Detect which cell encompasses the target text, then output its (x, y) center coordinate. 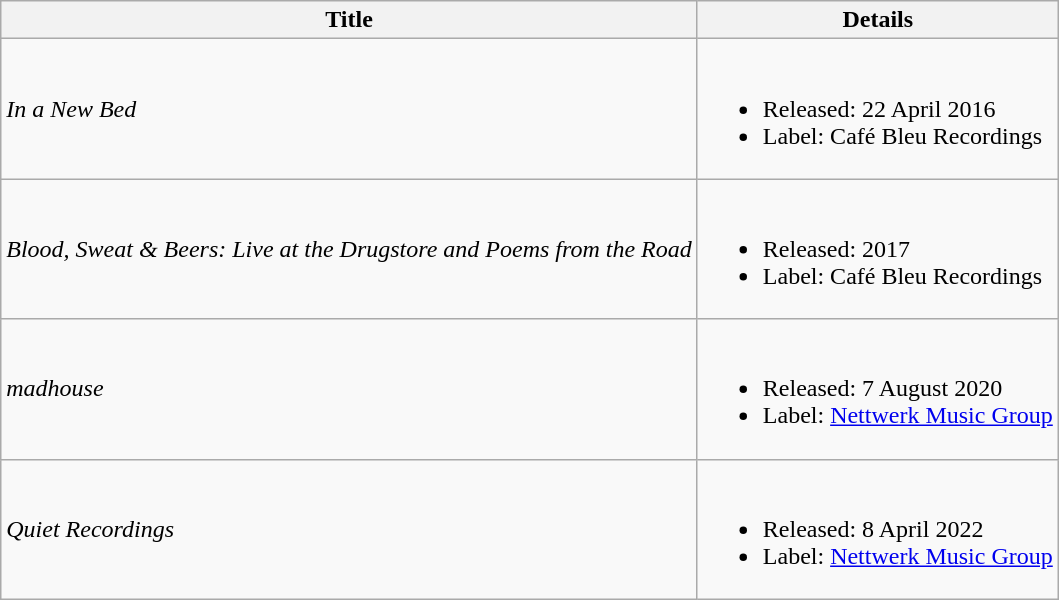
Details (878, 20)
In a New Bed (350, 109)
Released: 8 April 2022Label: Nettwerk Music Group (878, 529)
Released: 22 April 2016Label: Café Bleu Recordings (878, 109)
Released: 7 August 2020Label: Nettwerk Music Group (878, 389)
Released: 2017Label: Café Bleu Recordings (878, 249)
Title (350, 20)
madhouse (350, 389)
Blood, Sweat & Beers: Live at the Drugstore and Poems from the Road (350, 249)
Quiet Recordings (350, 529)
